Locate the cell with the specified text and output its [x, y] center coordinate. 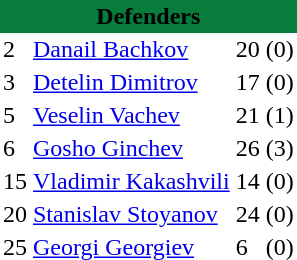
6 [15, 148]
(1) [280, 116]
26 [248, 148]
15 [15, 182]
Vladimir Kakashvili [132, 182]
Veselin Vachev [132, 116]
(3) [280, 148]
24 [248, 214]
17 [248, 82]
Danail Bachkov [132, 50]
3 [15, 82]
Gosho Ginchev [132, 148]
14 [248, 182]
Defenders [148, 16]
Stanislav Stoyanov [132, 214]
Detelin Dimitrov [132, 82]
5 [15, 116]
2 [15, 50]
21 [248, 116]
